Pinpoint the cell where the given text exists, returning its (x, y) midpoint coordinate. 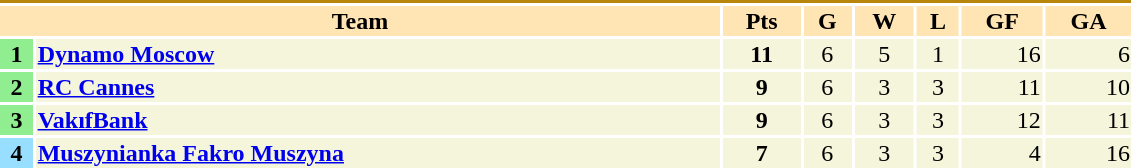
10 (1088, 87)
L (938, 21)
Dynamo Moscow (378, 54)
W (884, 21)
VakıfBank (378, 120)
GA (1088, 21)
2 (16, 87)
GF (1002, 21)
RC Cannes (378, 87)
5 (884, 54)
G (827, 21)
Pts (762, 21)
7 (762, 153)
12 (1002, 120)
Muszynianka Fakro Muszyna (378, 153)
Team (360, 21)
